Locate the cell with the specified text and output its [X, Y] center coordinate. 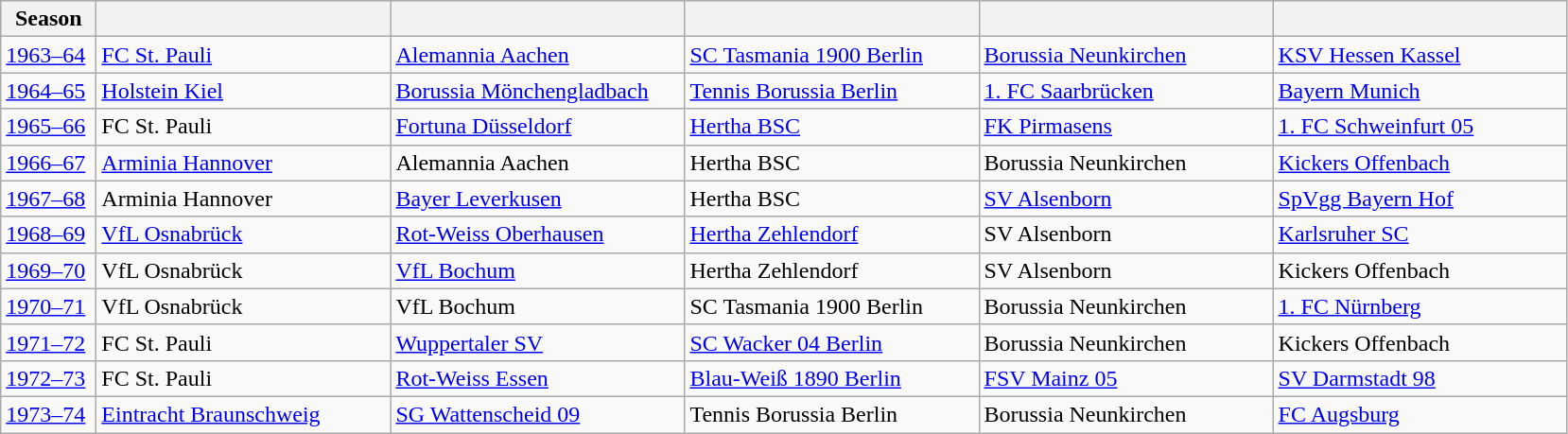
SpVgg Bayern Hof [1420, 199]
FK Pirmasens [1125, 127]
1. FC Saarbrücken [1125, 91]
1969–70 [49, 270]
Fortuna Düsseldorf [537, 127]
Bayer Leverkusen [537, 199]
Bayern Munich [1420, 91]
FSV Mainz 05 [1125, 378]
Holstein Kiel [244, 91]
Rot-Weiss Essen [537, 378]
1965–66 [49, 127]
SC Wacker 04 Berlin [832, 342]
Eintracht Braunschweig [244, 414]
1963–64 [49, 55]
1973–74 [49, 414]
1968–69 [49, 234]
KSV Hessen Kassel [1420, 55]
SV Darmstadt 98 [1420, 378]
Blau-Weiß 1890 Berlin [832, 378]
1972–73 [49, 378]
SG Wattenscheid 09 [537, 414]
1. FC Schweinfurt 05 [1420, 127]
1971–72 [49, 342]
Wuppertaler SV [537, 342]
Borussia Mönchengladbach [537, 91]
Rot-Weiss Oberhausen [537, 234]
1966–67 [49, 163]
1967–68 [49, 199]
Karlsruher SC [1420, 234]
1. FC Nürnberg [1420, 306]
1964–65 [49, 91]
Season [49, 19]
FC Augsburg [1420, 414]
1970–71 [49, 306]
